Return [x, y] of the center of cell containing provided text 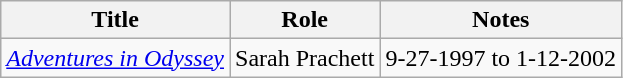
9-27-1997 to 1-12-2002 [501, 58]
Adventures in Odyssey [116, 58]
Sarah Prachett [305, 58]
Role [305, 20]
Notes [501, 20]
Title [116, 20]
